Identify which cell holds the provided text, then report its (X, Y) central coordinate. 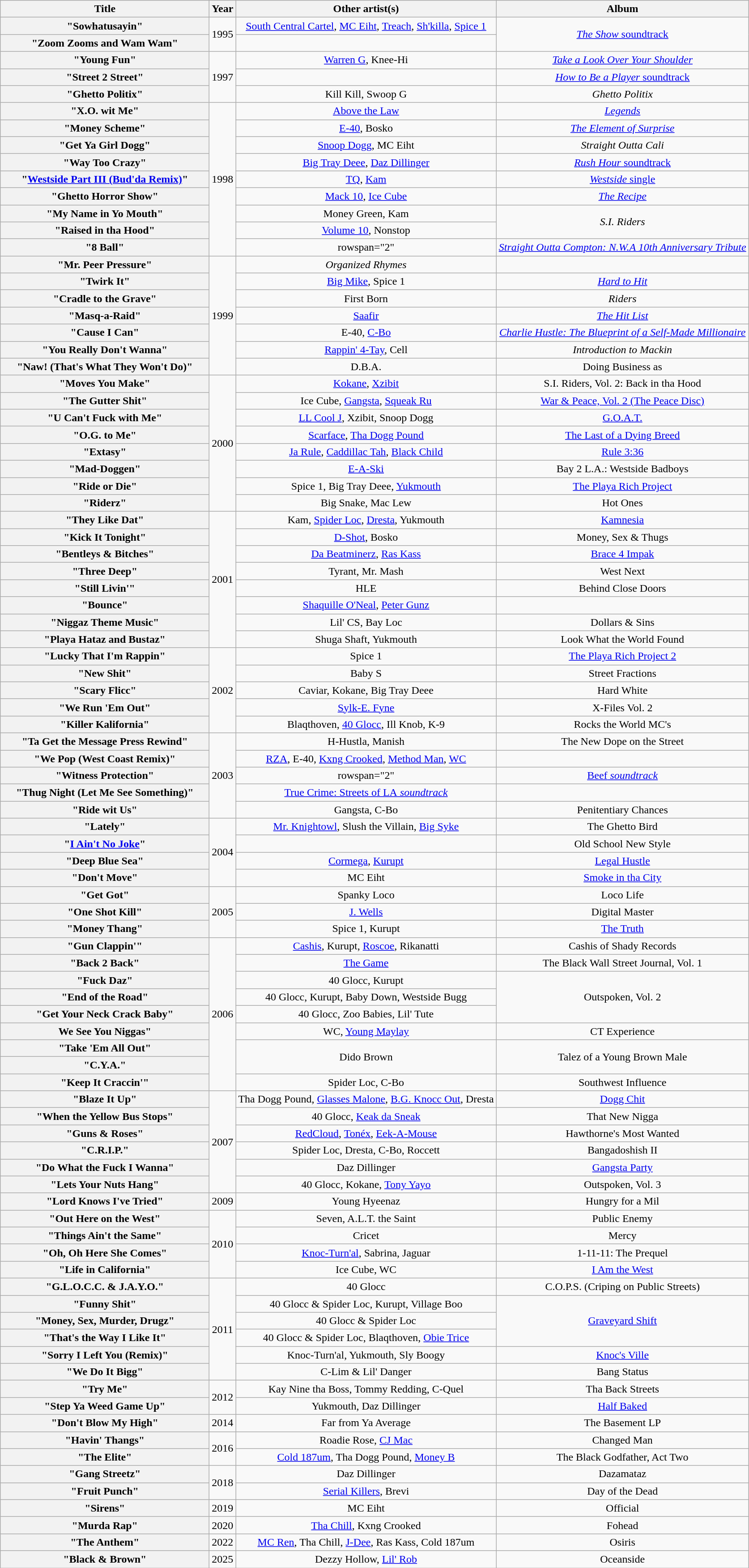
2019 (223, 1508)
Saafir (366, 316)
Loco Life (622, 895)
That New Nigga (622, 1116)
Hawthorne's Most Wanted (622, 1133)
"Don't Move" (105, 878)
LL Cool J, Xzibit, Snoop Dogg (366, 418)
"Ghetto Horror Show" (105, 196)
1-11-11: The Prequel (622, 1252)
Hot Ones (622, 503)
"Havin' Thangs" (105, 1440)
"Lucky That I'm Rappin" (105, 656)
"Ride wit Us" (105, 810)
"Black & Brown" (105, 1559)
Penitentiary Chances (622, 810)
Behind Close Doors (622, 588)
Young Hyeenaz (366, 1201)
Blaqthoven, 40 Glocc, Ill Knob, K-9 (366, 724)
The Show soundtrack (622, 34)
Smoke in tha City (622, 878)
"Murda Rap" (105, 1525)
2011 (223, 1329)
"O.G. to Me" (105, 435)
"8 Ball" (105, 248)
"Raised in tha Hood" (105, 231)
"Way Too Crazy" (105, 162)
Dido Brown (366, 1057)
"Sowhatusayin" (105, 26)
"Mad-Doggen" (105, 469)
Shuga Shaft, Yukmouth (366, 639)
Year (223, 9)
Rule 3:36 (622, 452)
"Playa Hataz and Bustaz" (105, 639)
"We Run 'Em Out" (105, 707)
Hard to Hit (622, 282)
"Sorry I Left You (Remix)" (105, 1355)
"Fruit Punch" (105, 1491)
Public Enemy (622, 1218)
"Niggaz Theme Music" (105, 622)
Take a Look Over Your Shoulder (622, 60)
Knoc-Turn'al, Sabrina, Jaguar (366, 1252)
HLE (366, 588)
"Money, Sex, Murder, Drugz" (105, 1321)
Ghetto Politix (622, 94)
"Moves You Make" (105, 384)
"Ride or Die" (105, 486)
The New Dope on the Street (622, 741)
Half Baked (622, 1406)
Lil' CS, Bay Loc (366, 622)
Knoc-Turn'al, Yukmouth, Sly Boogy (366, 1355)
CT Experience (622, 1031)
"Bounce" (105, 605)
Album (622, 9)
WC, Young Maylay (366, 1031)
The Playa Rich Project (622, 486)
"Gun Clappin'" (105, 946)
Spice 1, Kurupt (366, 929)
Digital Master (622, 912)
Seven, A.L.T. the Saint (366, 1218)
True Crime: Streets of LA soundtrack (366, 793)
Spider Loc, Dresta, C-Bo, Roccett (366, 1150)
Old School New Style (622, 844)
40 Glocc, Kurupt (366, 980)
"Bentleys & Bitches" (105, 554)
"Witness Protection" (105, 776)
The Recipe (622, 196)
"Mr. Peer Pressure" (105, 265)
E-40, Bosko (366, 128)
"Do What the Fuck I Wanna" (105, 1167)
"X.O. wit Me" (105, 111)
Riders (622, 299)
40 Glocc (366, 1286)
"End of the Road" (105, 997)
War & Peace, Vol. 2 (The Peace Disc) (622, 401)
Kam, Spider Loc, Dresta, Yukmouth (366, 520)
Doing Business as (622, 367)
Hungry for a Mil (622, 1201)
J. Wells (366, 912)
"Lately" (105, 827)
Oceanside (622, 1559)
2020 (223, 1525)
"The Anthem" (105, 1542)
G.O.A.T. (622, 418)
1999 (223, 316)
Caviar, Kokane, Big Tray Deee (366, 690)
"Ta Get the Message Press Rewind" (105, 741)
D-Shot, Bosko (366, 537)
"Scary Flicc" (105, 690)
1997 (223, 77)
Legends (622, 111)
The Playa Rich Project 2 (622, 656)
40 Glocc, Kurupt, Baby Down, Westside Bugg (366, 997)
40 Glocc, Zoo Babies, Lil' Tute (366, 1014)
West Next (622, 571)
"Extasy" (105, 452)
"Back 2 Back" (105, 963)
"Guns & Roses" (105, 1133)
"New Shit" (105, 673)
S.I. Riders, Vol. 2: Back in tha Hood (622, 384)
Gangsta Party (622, 1167)
Warren G, Knee-Hi (366, 60)
Official (622, 1508)
"Zoom Zooms and Wam Wam" (105, 43)
"Twirk It" (105, 282)
"Keep It Craccin'" (105, 1082)
2002 (223, 690)
"We Pop (West Coast Remix)" (105, 759)
"Ghetto Politix" (105, 94)
Cashis, Kurupt, Roscoe, Rikanatti (366, 946)
2000 (223, 443)
Tha Back Streets (622, 1389)
"I Ain't No Joke" (105, 844)
"U Can't Fuck with Me" (105, 418)
Big Tray Deee, Daz Dillinger (366, 162)
The Black Wall Street Journal, Vol. 1 (622, 963)
How to Be a Player soundtrack (622, 77)
"Get Ya Girl Dogg" (105, 145)
"Naw! (That's What They Won't Do)" (105, 367)
"Masq-a-Raid" (105, 316)
"Blaze It Up" (105, 1099)
"We Do It Bigg" (105, 1372)
2009 (223, 1201)
Introduction to Mackin (622, 350)
"Funny Shit" (105, 1304)
Other artist(s) (366, 9)
"My Name in Yo Mouth" (105, 214)
2007 (223, 1142)
"When the Yellow Bus Stops" (105, 1116)
Tha Chill, Kxng Crooked (366, 1525)
RZA, E-40, Kxng Crooked, Method Man, WC (366, 759)
"The Elite" (105, 1457)
"Things Ain't the Same" (105, 1235)
Da Beatminerz, Ras Kass (366, 554)
Changed Man (622, 1440)
"Out Here on the West" (105, 1218)
Dezzy Hollow, Lil' Rob (366, 1559)
Dollars & Sins (622, 622)
Organized Rhymes (366, 265)
Money, Sex & Thugs (622, 537)
"They Like Dat" (105, 520)
Gangsta, C-Bo (366, 810)
Scarface, Tha Dogg Pound (366, 435)
"Oh, Oh Here She Comes" (105, 1252)
2003 (223, 775)
2005 (223, 912)
E-40, C-Bo (366, 333)
"You Really Don't Wanna" (105, 350)
"Money Scheme" (105, 128)
Roadie Rose, CJ Mac (366, 1440)
RedCloud, Tonéx, Eek-A-Mouse (366, 1133)
Dazamataz (622, 1474)
"G.L.O.C.C. & J.A.Y.O." (105, 1286)
Kamnesia (622, 520)
"Take 'Em All Out" (105, 1048)
Big Snake, Mac Lew (366, 503)
Yukmouth, Daz Dillinger (366, 1406)
X-Files Vol. 2 (622, 707)
"Still Livin'" (105, 588)
Charlie Hustle: The Blueprint of a Self-Made Millionaire (622, 333)
Cold 187um, Tha Dogg Pound, Money B (366, 1457)
The Hit List (622, 316)
"Cradle to the Grave" (105, 299)
Kokane, Xzibit (366, 384)
TQ, Kam (366, 179)
First Born (366, 299)
Rocks the World MC's (622, 724)
Ja Rule, Caddillac Tah, Black Child (366, 452)
"Young Fun" (105, 60)
The Ghetto Bird (622, 827)
Tha Dogg Pound, Glasses Malone, B.G. Knocc Out, Dresta (366, 1099)
Southwest Influence (622, 1082)
Straight Outta Compton: N.W.A 10th Anniversary Tribute (622, 248)
Street Fractions (622, 673)
Outspoken, Vol. 3 (622, 1184)
Rush Hour soundtrack (622, 162)
Above the Law (366, 111)
Hard White (622, 690)
Graveyard Shift (622, 1321)
C-Lim & Lil' Danger (366, 1372)
Title (105, 9)
40 Glocc & Spider Loc, Kurupt, Village Boo (366, 1304)
Spider Loc, C-Bo (366, 1082)
Mercy (622, 1235)
"Deep Blue Sea" (105, 861)
"C.Y.A." (105, 1065)
"C.R.I.P." (105, 1150)
Dogg Chit (622, 1099)
Outspoken, Vol. 2 (622, 997)
Far from Ya Average (366, 1423)
"Money Thang" (105, 929)
MC Ren, Tha Chill, J-Dee, Ras Kass, Cold 187um (366, 1542)
"Thug Night (Let Me See Something)" (105, 793)
"Street 2 Street" (105, 77)
40 Glocc, Kokane, Tony Yayo (366, 1184)
"Fuck Daz" (105, 980)
Talez of a Young Brown Male (622, 1057)
40 Glocc & Spider Loc (366, 1321)
Ice Cube, WC (366, 1269)
"Step Ya Weed Game Up" (105, 1406)
Look What the World Found (622, 639)
2025 (223, 1559)
H-Hustla, Manish (366, 741)
The Truth (622, 929)
The Last of a Dying Breed (622, 435)
Bangadoshish II (622, 1150)
Mack 10, Ice Cube (366, 196)
"Three Deep" (105, 571)
Bang Status (622, 1372)
1995 (223, 34)
Shaquille O'Neal, Peter Gunz (366, 605)
"Lord Knows I've Tried" (105, 1201)
2004 (223, 852)
The Basement LP (622, 1423)
Spanky Loco (366, 895)
S.I. Riders (622, 222)
"Get Your Neck Crack Baby" (105, 1014)
"Get Got" (105, 895)
Cashis of Shady Records (622, 946)
2012 (223, 1397)
Rappin' 4-Tay, Cell (366, 350)
Ice Cube, Gangsta, Squeak Ru (366, 401)
2006 (223, 1014)
C.O.P.S. (Criping on Public Streets) (622, 1286)
Mr. Knightowl, Slush the Villain, Big Syke (366, 827)
Legal Hustle (622, 861)
"One Shot Kill" (105, 912)
Serial Killers, Brevi (366, 1491)
2018 (223, 1483)
"Life in California" (105, 1269)
Westside single (622, 179)
Bay 2 L.A.: Westside Badboys (622, 469)
"That's the Way I Like It" (105, 1338)
40 Glocc & Spider Loc, Blaqthoven, Obie Trice (366, 1338)
"The Gutter Shit" (105, 401)
Snoop Dogg, MC Eiht (366, 145)
"Kick It Tonight" (105, 537)
Volume 10, Nonstop (366, 231)
"Sirens" (105, 1508)
"Gang Streetz" (105, 1474)
"Try Me" (105, 1389)
Sylk-E. Fyne (366, 707)
Fohead (622, 1525)
The Black Godfather, Act Two (622, 1457)
2010 (223, 1244)
The Element of Surprise (622, 128)
I Am the West (622, 1269)
Kay Nine tha Boss, Tommy Redding, C-Quel (366, 1389)
"Westside Part III (Bud'da Remix)" (105, 179)
Kill Kill, Swoop G (366, 94)
2016 (223, 1448)
2022 (223, 1542)
Straight Outta Cali (622, 145)
Day of the Dead (622, 1491)
Big Mike, Spice 1 (366, 282)
D.B.A. (366, 367)
40 Glocc, Keak da Sneak (366, 1116)
Spice 1 (366, 656)
The Game (366, 963)
"Lets Your Nuts Hang" (105, 1184)
"Don't Blow My High" (105, 1423)
Tyrant, Mr. Mash (366, 571)
"Riderz" (105, 503)
Money Green, Kam (366, 214)
Beef soundtrack (622, 776)
Spice 1, Big Tray Deee, Yukmouth (366, 486)
Brace 4 Impak (622, 554)
1998 (223, 179)
Cormega, Kurupt (366, 861)
Knoc's Ville (622, 1355)
"Cause I Can" (105, 333)
E-A-Ski (366, 469)
"Killer Kalifornia" (105, 724)
Baby S (366, 673)
South Central Cartel, MC Eiht, Treach, Sh'killa, Spice 1 (366, 26)
2014 (223, 1423)
We See You Niggas" (105, 1031)
Cricet (366, 1235)
Osiris (622, 1542)
2001 (223, 580)
